Determine the (X, Y) coordinate at the center of the cell enclosing the given text.  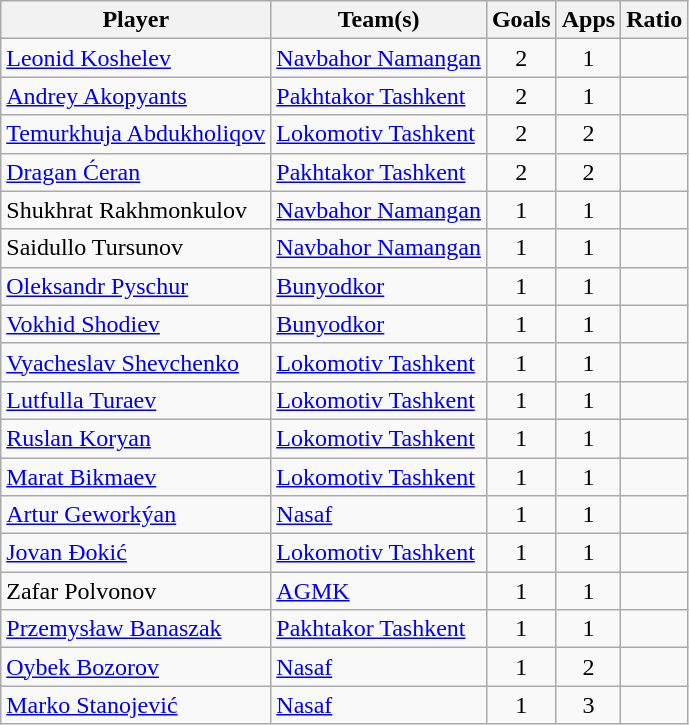
Lutfulla Turaev (136, 400)
Shukhrat Rakhmonkulov (136, 210)
Dragan Ćeran (136, 172)
Ruslan Koryan (136, 438)
Vokhid Shodiev (136, 324)
Saidullo Tursunov (136, 248)
Marat Bikmaev (136, 477)
Team(s) (379, 20)
Zafar Polvonov (136, 591)
Jovan Đokić (136, 553)
Ratio (654, 20)
Apps (588, 20)
Artur Geworkýan (136, 515)
Temurkhuja Abdukholiqov (136, 134)
Oleksandr Pyschur (136, 286)
Przemysław Banaszak (136, 629)
3 (588, 705)
Marko Stanojević (136, 705)
Goals (521, 20)
Oybek Bozorov (136, 667)
AGMK (379, 591)
Andrey Akopyants (136, 96)
Leonid Koshelev (136, 58)
Player (136, 20)
Vyacheslav Shevchenko (136, 362)
